Pinpoint the cell where the given text exists, returning its (X, Y) midpoint coordinate. 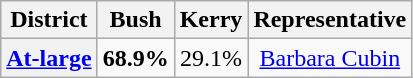
At-large (49, 58)
Bush (136, 20)
29.1% (211, 58)
68.9% (136, 58)
Barbara Cubin (330, 58)
Representative (330, 20)
District (49, 20)
Kerry (211, 20)
